Find where the given text appears and provide that cell's center as [X, Y] coordinate. 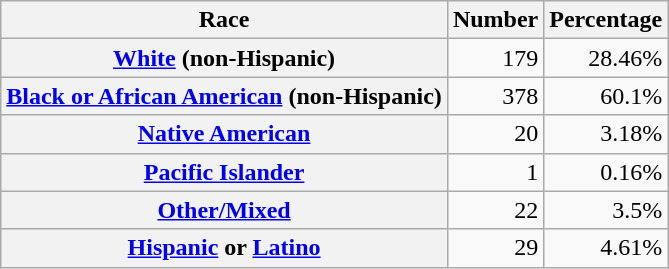
0.16% [606, 172]
20 [495, 134]
Black or African American (non-Hispanic) [224, 96]
3.5% [606, 210]
Number [495, 20]
4.61% [606, 248]
378 [495, 96]
White (non-Hispanic) [224, 58]
1 [495, 172]
Pacific Islander [224, 172]
Percentage [606, 20]
Hispanic or Latino [224, 248]
60.1% [606, 96]
Native American [224, 134]
28.46% [606, 58]
Other/Mixed [224, 210]
22 [495, 210]
Race [224, 20]
29 [495, 248]
179 [495, 58]
3.18% [606, 134]
